Pinpoint the cell where the given text exists, returning its [x, y] midpoint coordinate. 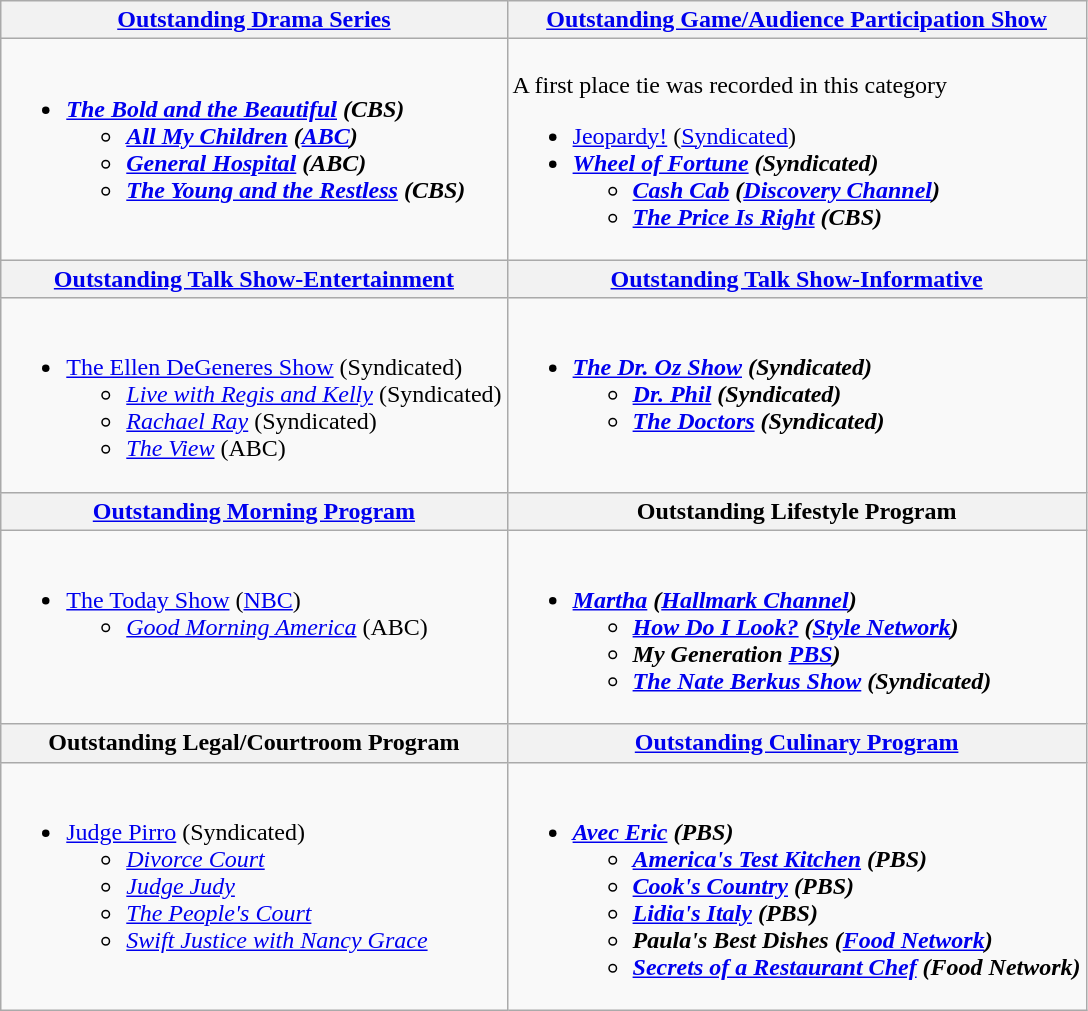
Outstanding Legal/Courtroom Program [254, 743]
The Today Show (NBC)Good Morning America (ABC) [254, 627]
Outstanding Lifestyle Program [796, 511]
Outstanding Morning Program [254, 511]
Outstanding Talk Show-Entertainment [254, 279]
Outstanding Culinary Program [796, 743]
The Dr. Oz Show (Syndicated)Dr. Phil (Syndicated)The Doctors (Syndicated) [796, 395]
The Bold and the Beautiful (CBS)All My Children (ABC)General Hospital (ABC)The Young and the Restless (CBS) [254, 150]
Outstanding Talk Show-Informative [796, 279]
Judge Pirro (Syndicated)Divorce CourtJudge JudyThe People's CourtSwift Justice with Nancy Grace [254, 886]
Outstanding Game/Audience Participation Show [796, 20]
Outstanding Drama Series [254, 20]
Martha (Hallmark Channel)How Do I Look? (Style Network)My Generation PBS)The Nate Berkus Show (Syndicated) [796, 627]
The Ellen DeGeneres Show (Syndicated)Live with Regis and Kelly (Syndicated)Rachael Ray (Syndicated)The View (ABC) [254, 395]
